Capture the cell that displays the provided text and extract its [x, y] central coordinate. 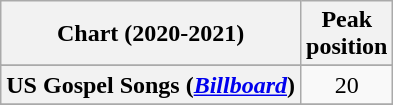
Chart (2020-2021) [151, 34]
Peakposition [347, 34]
US Gospel Songs (Billboard) [151, 85]
20 [347, 85]
